Search for the cell housing the specified text and yield its [X, Y] center coordinate. 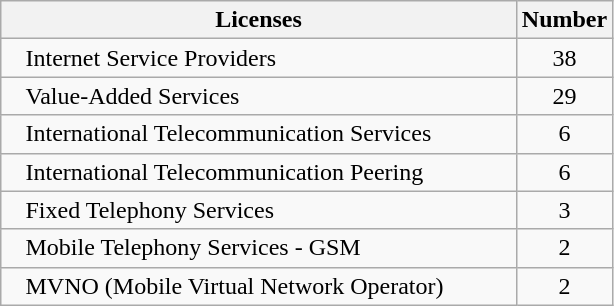
Mobile Telephony Services - GSM [259, 248]
International Telecommunication Services [259, 134]
MVNO (Mobile Virtual Network Operator) [259, 286]
Value-Added Services [259, 96]
International Telecommunication Peering [259, 172]
38 [564, 58]
Number [564, 20]
3 [564, 210]
Internet Service Providers [259, 58]
29 [564, 96]
Licenses [259, 20]
Fixed Telephony Services [259, 210]
